Extract the (x, y) coordinate from the center of the cell holding the provided text.  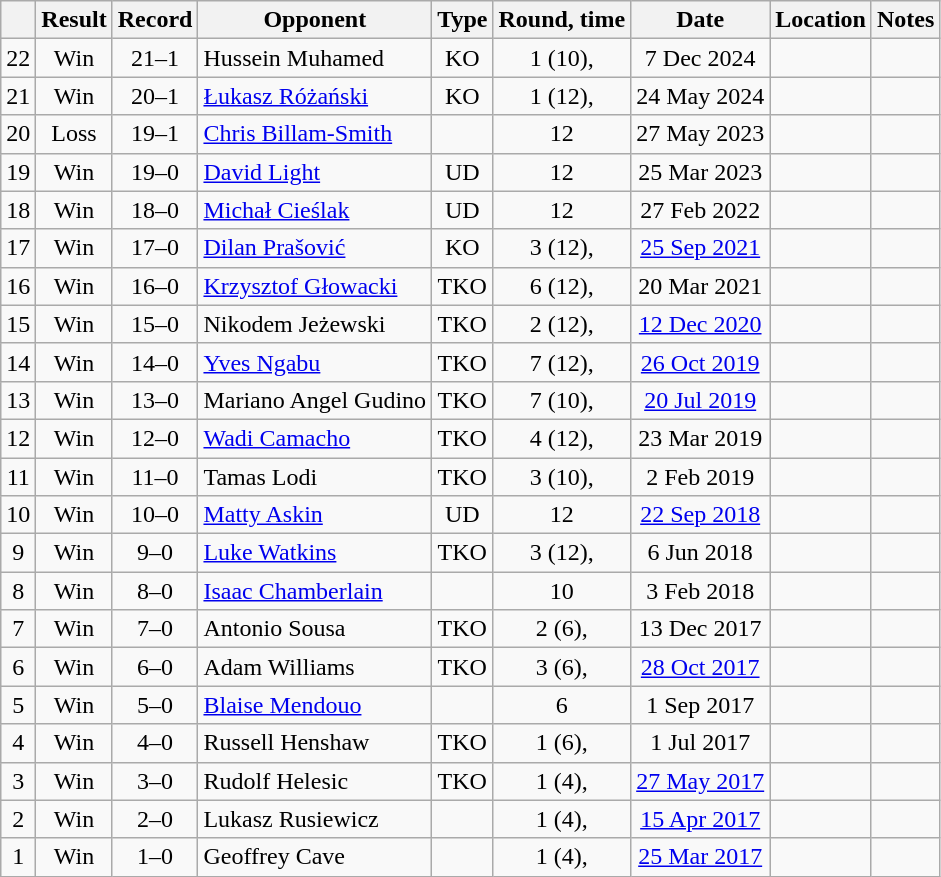
3 (18, 781)
4 (12), (562, 438)
6 Jun 2018 (700, 553)
11 (18, 477)
28 Oct 2017 (700, 667)
24 May 2024 (700, 96)
22 Sep 2018 (700, 515)
7 (12), (562, 362)
Notes (905, 20)
Adam Williams (315, 667)
1 Sep 2017 (700, 705)
20 Mar 2021 (700, 286)
Location (821, 20)
Isaac Chamberlain (315, 591)
Geoffrey Cave (315, 857)
21–1 (155, 58)
27 May 2017 (700, 781)
4–0 (155, 743)
3 (6), (562, 667)
10–0 (155, 515)
2 (6), (562, 629)
15–0 (155, 324)
13 Dec 2017 (700, 629)
7 (10), (562, 400)
19–1 (155, 134)
Nikodem Jeżewski (315, 324)
20 Jul 2019 (700, 400)
6–0 (155, 667)
13 (18, 400)
Opponent (315, 20)
1 (10), (562, 58)
Blaise Mendouo (315, 705)
7 Dec 2024 (700, 58)
16 (18, 286)
Loss (74, 134)
25 Mar 2017 (700, 857)
Result (74, 20)
Luke Watkins (315, 553)
8 (18, 591)
12–0 (155, 438)
4 (18, 743)
Matty Askin (315, 515)
11–0 (155, 477)
Type (462, 20)
18–0 (155, 210)
6 (12), (562, 286)
2 Feb 2019 (700, 477)
27 May 2023 (700, 134)
26 Oct 2019 (700, 362)
3 Feb 2018 (700, 591)
5–0 (155, 705)
23 Mar 2019 (700, 438)
Russell Henshaw (315, 743)
1–0 (155, 857)
20–1 (155, 96)
15 Apr 2017 (700, 819)
25 Mar 2023 (700, 172)
Michał Cieślak (315, 210)
Yves Ngabu (315, 362)
Chris Billam-Smith (315, 134)
15 (18, 324)
2–0 (155, 819)
16–0 (155, 286)
Antonio Sousa (315, 629)
17 (18, 248)
3 (10), (562, 477)
1 (6), (562, 743)
17–0 (155, 248)
Mariano Angel Gudino (315, 400)
19 (18, 172)
22 (18, 58)
9 (18, 553)
Krzysztof Głowacki (315, 286)
Wadi Camacho (315, 438)
David Light (315, 172)
Round, time (562, 20)
Lukasz Rusiewicz (315, 819)
20 (18, 134)
2 (12), (562, 324)
7–0 (155, 629)
13–0 (155, 400)
9–0 (155, 553)
3–0 (155, 781)
27 Feb 2022 (700, 210)
7 (18, 629)
1 Jul 2017 (700, 743)
Łukasz Różański (315, 96)
Hussein Muhamed (315, 58)
14 (18, 362)
Date (700, 20)
1 (18, 857)
21 (18, 96)
Dilan Prašović (315, 248)
5 (18, 705)
2 (18, 819)
Record (155, 20)
14–0 (155, 362)
Tamas Lodi (315, 477)
19–0 (155, 172)
8–0 (155, 591)
25 Sep 2021 (700, 248)
Rudolf Helesic (315, 781)
18 (18, 210)
12 Dec 2020 (700, 324)
1 (12), (562, 96)
